From the cell containing the given text, extract its center point as (x, y) coordinate. 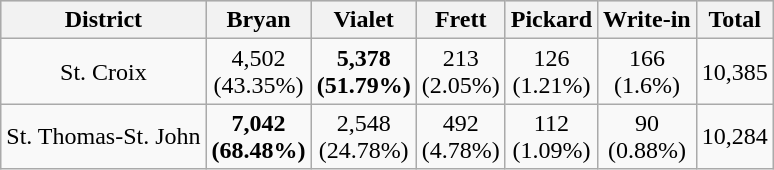
10,385 (734, 72)
Total (734, 20)
166(1.6%) (648, 72)
126(1.21%) (551, 72)
Pickard (551, 20)
2,548(24.78%) (364, 136)
5,378(51.79%) (364, 72)
4,502(43.35%) (258, 72)
7,042(68.48%) (258, 136)
Vialet (364, 20)
Write-in (648, 20)
90(0.88%) (648, 136)
St. Croix (104, 72)
St. Thomas-St. John (104, 136)
Frett (460, 20)
10,284 (734, 136)
Bryan (258, 20)
213(2.05%) (460, 72)
492(4.78%) (460, 136)
District (104, 20)
112(1.09%) (551, 136)
